Detect which cell encompasses the target text, then output its (x, y) center coordinate. 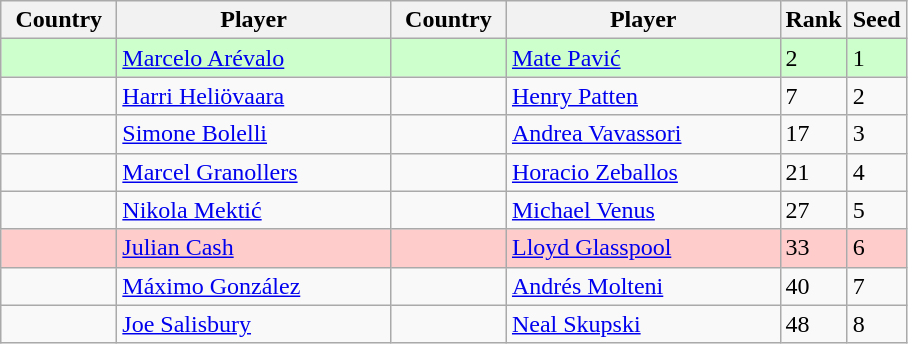
17 (814, 134)
40 (814, 286)
48 (814, 324)
Julian Cash (254, 248)
Marcelo Arévalo (254, 58)
Henry Patten (643, 96)
Nikola Mektić (254, 210)
6 (876, 248)
Joe Salisbury (254, 324)
Horacio Zeballos (643, 172)
Rank (814, 20)
1 (876, 58)
21 (814, 172)
Marcel Granollers (254, 172)
4 (876, 172)
27 (814, 210)
Máximo González (254, 286)
8 (876, 324)
Mate Pavić (643, 58)
Neal Skupski (643, 324)
Harri Heliövaara (254, 96)
Michael Venus (643, 210)
5 (876, 210)
Seed (876, 20)
33 (814, 248)
Simone Bolelli (254, 134)
Andrea Vavassori (643, 134)
Lloyd Glasspool (643, 248)
Andrés Molteni (643, 286)
3 (876, 134)
